Pinpoint the cell where the given text exists, returning its [X, Y] midpoint coordinate. 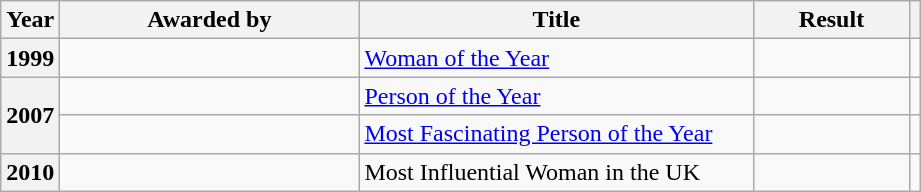
Title [556, 20]
2007 [30, 115]
Woman of the Year [556, 58]
Year [30, 20]
Person of the Year [556, 96]
1999 [30, 58]
Awarded by [210, 20]
2010 [30, 172]
Result [832, 20]
Most Fascinating Person of the Year [556, 134]
Most Influential Woman in the UK [556, 172]
